Detect which cell encompasses the target text, then output its (X, Y) center coordinate. 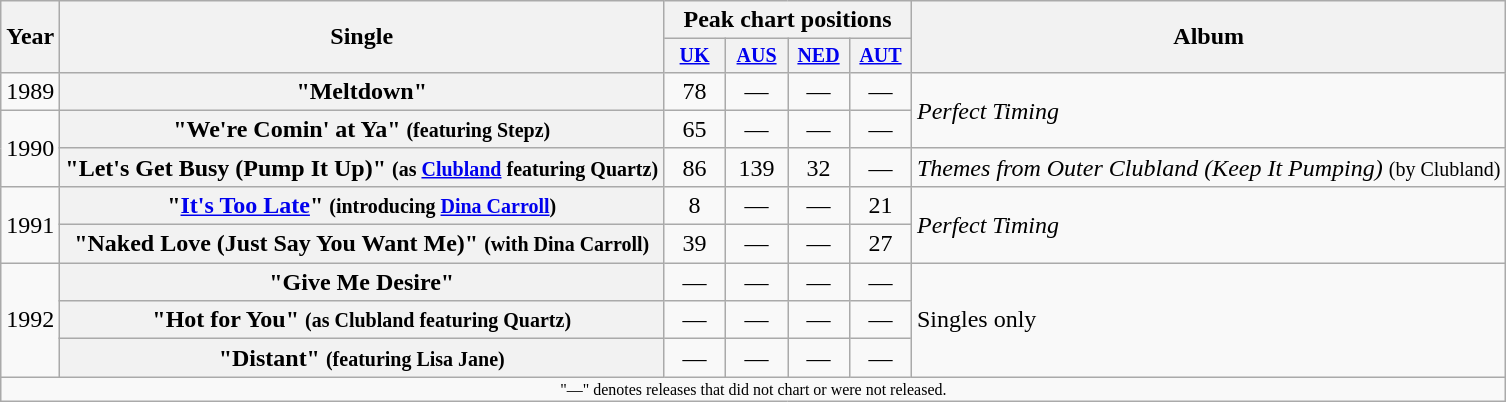
"Hot for You" (as Clubland featuring Quartz) (362, 320)
"Give Me Desire" (362, 282)
1989 (30, 91)
UK (695, 56)
"Naked Love (Just Say You Want Me)" (with Dina Carroll) (362, 244)
1992 (30, 320)
Themes from Outer Clubland (Keep It Pumping) (by Clubland) (1208, 167)
39 (695, 244)
Singles only (1208, 320)
32 (819, 167)
139 (757, 167)
78 (695, 91)
"Meltdown" (362, 91)
"—" denotes releases that did not chart or were not released. (754, 389)
8 (695, 205)
"Let's Get Busy (Pump It Up)" (as Clubland featuring Quartz) (362, 167)
21 (881, 205)
86 (695, 167)
"Distant" (featuring Lisa Jane) (362, 358)
AUT (881, 56)
1991 (30, 224)
"It's Too Late" (introducing Dina Carroll) (362, 205)
Peak chart positions (788, 20)
27 (881, 244)
Album (1208, 37)
1990 (30, 148)
Single (362, 37)
AUS (757, 56)
NED (819, 56)
"We're Comin' at Ya" (featuring Stepz) (362, 129)
65 (695, 129)
Year (30, 37)
